For the text-containing cell, return its midpoint in (x, y) coordinate format. 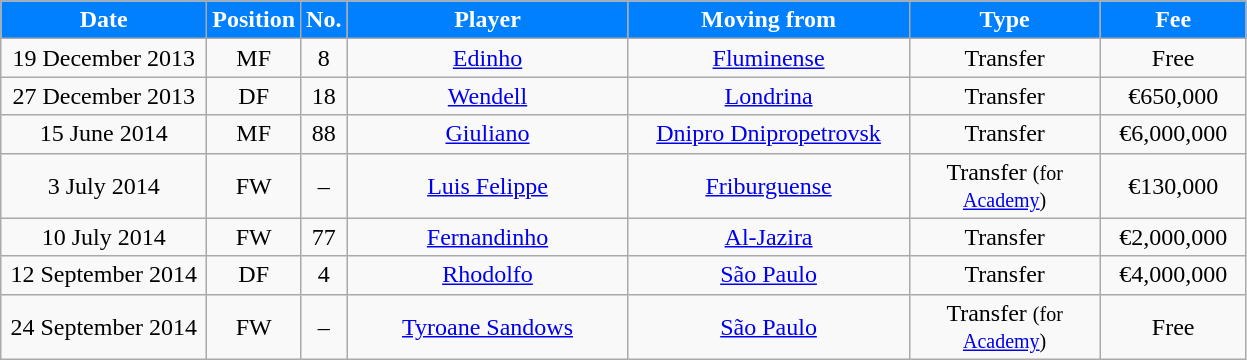
3 July 2014 (104, 186)
10 July 2014 (104, 237)
15 June 2014 (104, 134)
Al-Jazira (768, 237)
Moving from (768, 20)
Date (104, 20)
Giuliano (488, 134)
Londrina (768, 96)
12 September 2014 (104, 275)
€130,000 (1173, 186)
Position (254, 20)
Friburguense (768, 186)
Tyroane Sandows (488, 326)
€6,000,000 (1173, 134)
€4,000,000 (1173, 275)
8 (324, 58)
Fee (1173, 20)
€650,000 (1173, 96)
77 (324, 237)
Rhodolfo (488, 275)
Edinho (488, 58)
No. (324, 20)
18 (324, 96)
88 (324, 134)
Luis Felippe (488, 186)
19 December 2013 (104, 58)
4 (324, 275)
Fernandinho (488, 237)
Player (488, 20)
€2,000,000 (1173, 237)
24 September 2014 (104, 326)
Type (1004, 20)
Wendell (488, 96)
Fluminense (768, 58)
27 December 2013 (104, 96)
Dnipro Dnipropetrovsk (768, 134)
